Determine the (x, y) coordinate at the center of the cell enclosing the given text.  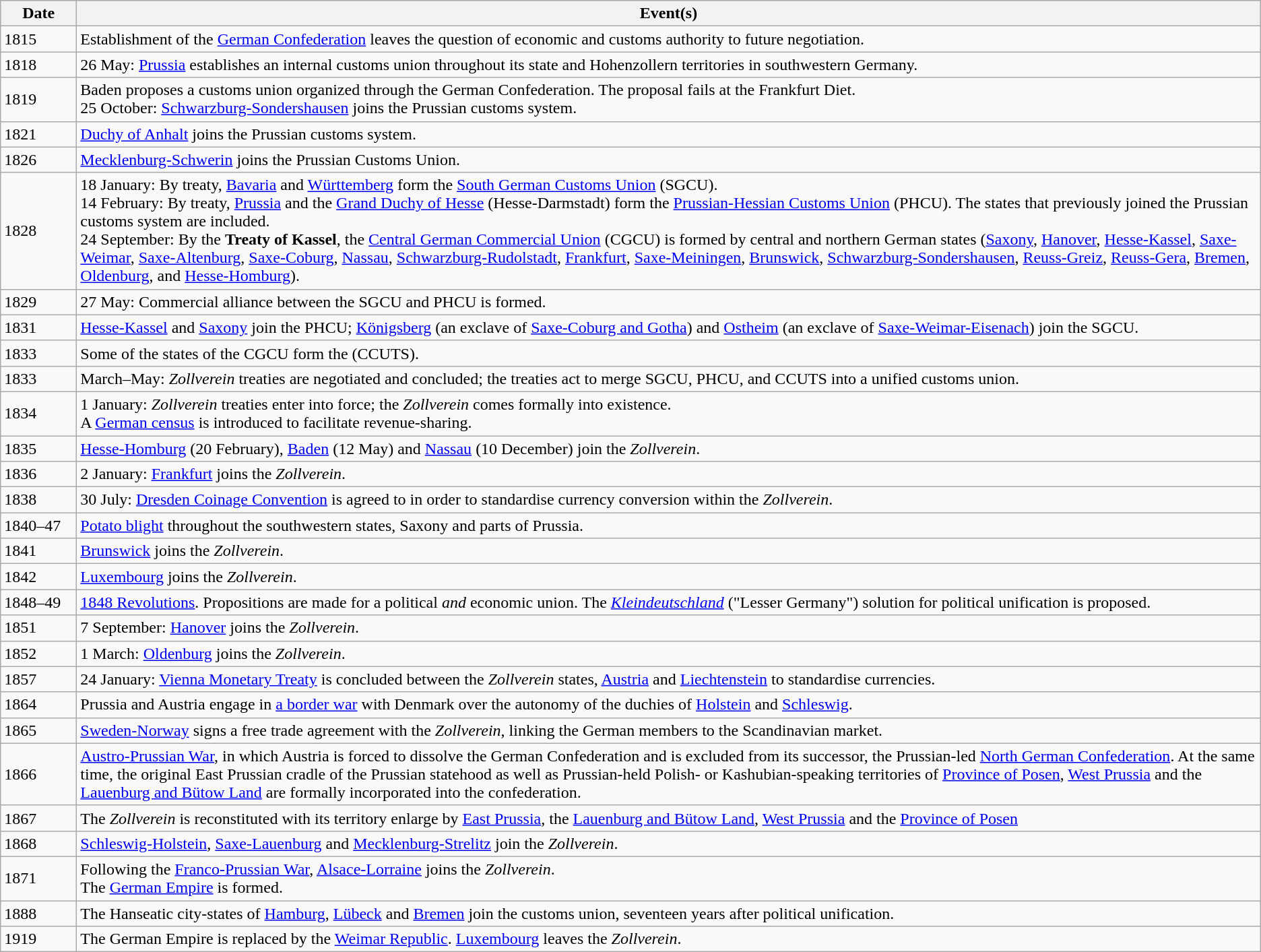
27 May: Commercial alliance between the SGCU and PHCU is formed. (668, 302)
1867 (39, 818)
1831 (39, 327)
Mecklenburg-Schwerin joins the Prussian Customs Union. (668, 160)
2 January: Frankfurt joins the Zollverein. (668, 474)
1888 (39, 913)
Hesse-Homburg (20 February), Baden (12 May) and Nassau (10 December) join the Zollverein. (668, 448)
1851 (39, 628)
1871 (39, 879)
1840–47 (39, 526)
Prussia and Austria engage in a border war with Denmark over the autonomy of the duchies of Holstein and Schleswig. (668, 705)
24 January: Vienna Monetary Treaty is concluded between the Zollverein states, Austria and Liechtenstein to standardise currencies. (668, 679)
1866 (39, 774)
1818 (39, 65)
Luxembourg joins the Zollverein. (668, 577)
1834 (39, 414)
1829 (39, 302)
Schleswig-Holstein, Saxe-Lauenburg and Mecklenburg-Strelitz join the Zollverein. (668, 844)
1842 (39, 577)
Sweden-Norway signs a free trade agreement with the Zollverein, linking the German members to the Scandinavian market. (668, 730)
1919 (39, 939)
1828 (39, 230)
Duchy of Anhalt joins the Prussian customs system. (668, 134)
Date (39, 13)
March–May: Zollverein treaties are negotiated and concluded; the treaties act to merge SGCU, PHCU, and CCUTS into a unified customs union. (668, 379)
1868 (39, 844)
1835 (39, 448)
26 May: Prussia establishes an internal customs union throughout its state and Hohenzollern territories in southwestern Germany. (668, 65)
1848–49 (39, 602)
1852 (39, 654)
1815 (39, 39)
Following the Franco-Prussian War, Alsace-Lorraine joins the Zollverein.The German Empire is formed. (668, 879)
1857 (39, 679)
1826 (39, 160)
Some of the states of the CGCU form the (CCUTS). (668, 353)
1 March: Oldenburg joins the Zollverein. (668, 654)
1836 (39, 474)
1838 (39, 500)
Event(s) (668, 13)
The Hanseatic city-states of Hamburg, Lübeck and Bremen join the customs union, seventeen years after political unification. (668, 913)
30 July: Dresden Coinage Convention is agreed to in order to standardise currency conversion within the Zollverein. (668, 500)
1864 (39, 705)
Establishment of the German Confederation leaves the question of economic and customs authority to future negotiation. (668, 39)
1865 (39, 730)
The German Empire is replaced by the Weimar Republic. Luxembourg leaves the Zollverein. (668, 939)
Brunswick joins the Zollverein. (668, 551)
7 September: Hanover joins the Zollverein. (668, 628)
The Zollverein is reconstituted with its territory enlarge by East Prussia, the Lauenburg and Bütow Land, West Prussia and the Province of Posen (668, 818)
Potato blight throughout the southwestern states, Saxony and parts of Prussia. (668, 526)
1819 (39, 100)
1821 (39, 134)
1841 (39, 551)
